Identify which cell holds the provided text, then report its [x, y] central coordinate. 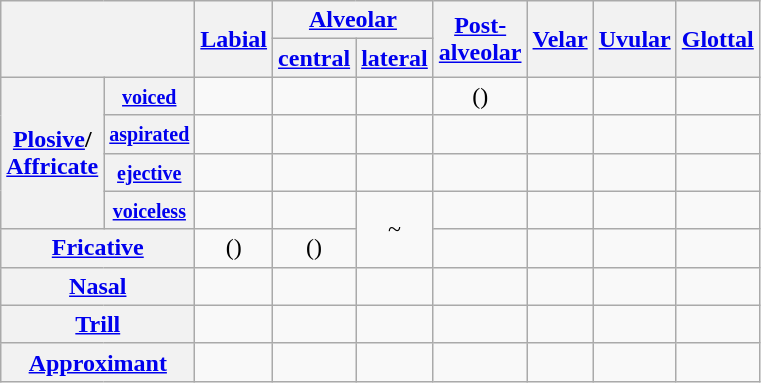
Nasal [98, 286]
Labial [234, 39]
Plosive/Affricate [52, 153]
ejective [150, 172]
central [314, 58]
Alveolar [354, 20]
aspirated [150, 134]
Uvular [634, 39]
lateral [395, 58]
Approximant [98, 362]
voiced [150, 96]
Post-alveolar [480, 39]
Glottal [718, 39]
Fricative [98, 248]
Trill [98, 324]
~ [395, 229]
Velar [560, 39]
voiceless [150, 210]
